Capture the cell that displays the provided text and extract its [X, Y] central coordinate. 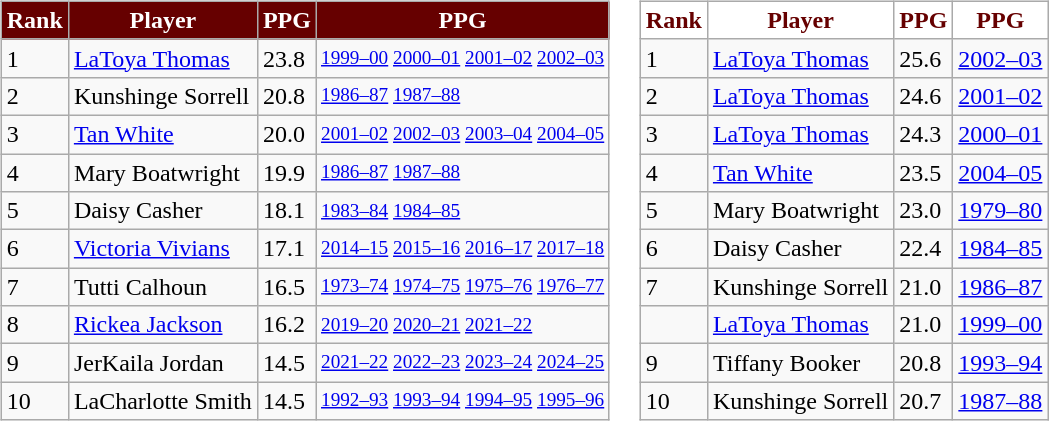
1979–80 [1000, 211]
23.8 [286, 58]
2000–01 [1000, 134]
Tutti Calhoun [162, 287]
JerKaila Jordan [162, 363]
17.1 [286, 249]
1999–00 [1000, 325]
2004–05 [1000, 173]
2001–02 [1000, 96]
2014–15 2015–16 2016–17 2017–18 [462, 249]
1992–93 1993–94 1994–95 1995–96 [462, 401]
24.6 [924, 96]
18.1 [286, 211]
1993–94 [1000, 363]
23.0 [924, 211]
2019–20 2020–21 2021–22 [462, 325]
2001–02 2002–03 2003–04 2004–05 [462, 134]
Rickea Jackson [162, 325]
22.4 [924, 249]
2021–22 2022–23 2023–24 2024–25 [462, 363]
Victoria Vivians [162, 249]
1973–74 1974–75 1975–76 1976–77 [462, 287]
20.7 [924, 401]
1987–88 [1000, 401]
24.3 [924, 134]
2002–03 [1000, 58]
16.2 [286, 325]
25.6 [924, 58]
LaCharlotte Smith [162, 401]
16.5 [286, 287]
20.0 [286, 134]
1984–85 [1000, 249]
1986–87 [1000, 287]
1983–84 1984–85 [462, 211]
1999–00 2000–01 2001–02 2002–03 [462, 58]
23.5 [924, 173]
8 [34, 325]
19.9 [286, 173]
Tiffany Booker [800, 363]
